Output the (X, Y) coordinate of the center of the cell containing the given text.  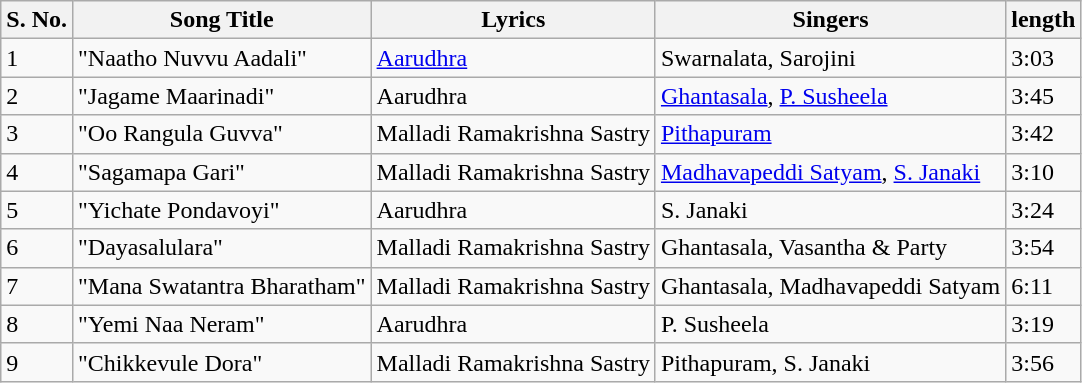
Song Title (222, 20)
Ghantasala, P. Susheela (830, 96)
1 (37, 58)
P. Susheela (830, 324)
"Yemi Naa Neram" (222, 324)
6 (37, 248)
"Yichate Pondavoyi" (222, 210)
Pithapuram, S. Janaki (830, 362)
"Chikkevule Dora" (222, 362)
Madhavapeddi Satyam, S. Janaki (830, 172)
S. No. (37, 20)
S. Janaki (830, 210)
"Oo Rangula Guvva" (222, 134)
Pithapuram (830, 134)
3:10 (1044, 172)
3:42 (1044, 134)
6:11 (1044, 286)
"Jagame Maarinadi" (222, 96)
3 (37, 134)
5 (37, 210)
2 (37, 96)
4 (37, 172)
"Dayasalulara" (222, 248)
3:45 (1044, 96)
Lyrics (513, 20)
length (1044, 20)
7 (37, 286)
"Naatho Nuvvu Aadali" (222, 58)
Swarnalata, Sarojini (830, 58)
Ghantasala, Madhavapeddi Satyam (830, 286)
"Mana Swatantra Bharatham" (222, 286)
Ghantasala, Vasantha & Party (830, 248)
3:24 (1044, 210)
9 (37, 362)
3:03 (1044, 58)
3:19 (1044, 324)
3:54 (1044, 248)
"Sagamapa Gari" (222, 172)
Singers (830, 20)
8 (37, 324)
3:56 (1044, 362)
